Pinpoint the cell where the given text exists, returning its [x, y] midpoint coordinate. 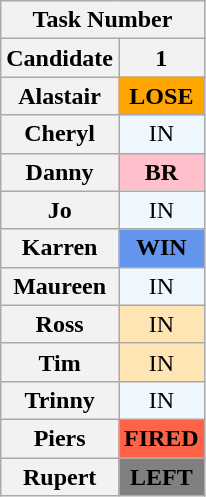
Tim [60, 362]
FIRED [161, 438]
Karren [60, 248]
Maureen [60, 286]
Jo [60, 210]
Cheryl [60, 134]
Piers [60, 438]
LEFT [161, 477]
BR [161, 172]
Rupert [60, 477]
Danny [60, 172]
Trinny [60, 400]
1 [161, 58]
Task Number [102, 20]
LOSE [161, 96]
Candidate [60, 58]
Alastair [60, 96]
WIN [161, 248]
Ross [60, 324]
